For the text-containing cell, return its midpoint in [x, y] coordinate format. 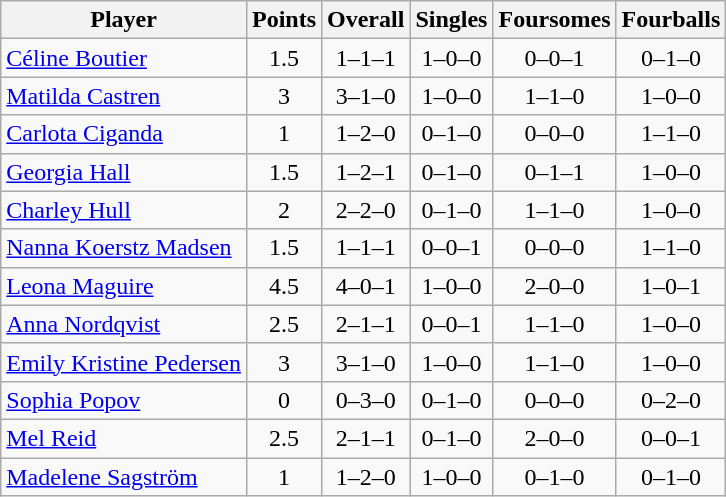
Foursomes [554, 20]
0–2–0 [671, 400]
Fourballs [671, 20]
Overall [366, 20]
4–0–1 [366, 286]
0–1–1 [554, 172]
2–2–0 [366, 210]
4.5 [284, 286]
Céline Boutier [124, 58]
Charley Hull [124, 210]
Anna Nordqvist [124, 324]
Matilda Castren [124, 96]
Georgia Hall [124, 172]
Mel Reid [124, 438]
0–3–0 [366, 400]
Nanna Koerstz Madsen [124, 248]
0 [284, 400]
2 [284, 210]
Sophia Popov [124, 400]
Singles [452, 20]
Leona Maguire [124, 286]
Madelene Sagström [124, 477]
Emily Kristine Pedersen [124, 362]
Carlota Ciganda [124, 134]
1–2–1 [366, 172]
Points [284, 20]
Player [124, 20]
1–0–1 [671, 286]
